Pinpoint the cell where the given text exists, returning its [x, y] midpoint coordinate. 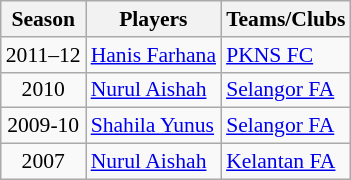
Hanis Farhana [154, 55]
Players [154, 19]
2010 [44, 90]
Season [44, 19]
2011–12 [44, 55]
2009-10 [44, 126]
2007 [44, 162]
Shahila Yunus [154, 126]
Kelantan FA [286, 162]
Teams/Clubs [286, 19]
PKNS FC [286, 55]
